Capture the cell that displays the provided text and extract its [X, Y] central coordinate. 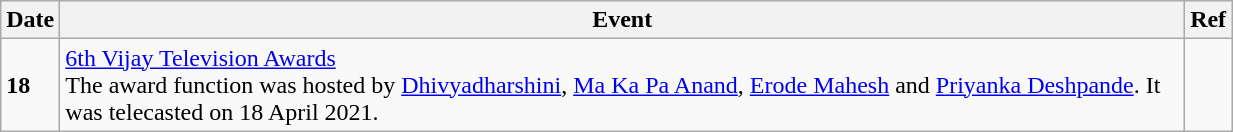
18 [30, 85]
Event [622, 20]
Date [30, 20]
Ref [1208, 20]
